From the cell containing the given text, extract its center point as [x, y] coordinate. 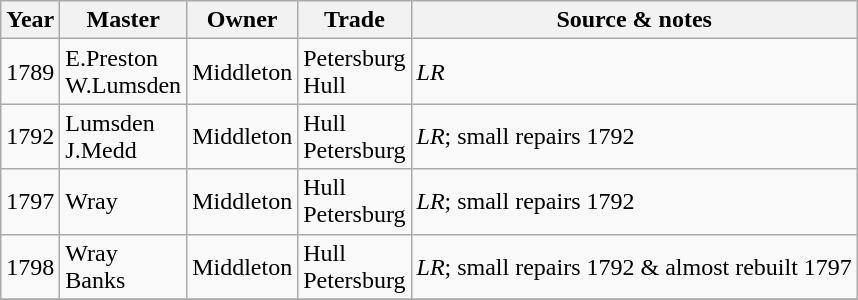
1798 [30, 266]
PetersburgHull [354, 72]
LR [634, 72]
Master [124, 20]
1789 [30, 72]
Year [30, 20]
1792 [30, 136]
Trade [354, 20]
E.PrestonW.Lumsden [124, 72]
Wray [124, 202]
Source & notes [634, 20]
Owner [242, 20]
LR; small repairs 1792 & almost rebuilt 1797 [634, 266]
LumsdenJ.Medd [124, 136]
1797 [30, 202]
WrayBanks [124, 266]
